Detect which cell encompasses the target text, then output its (X, Y) center coordinate. 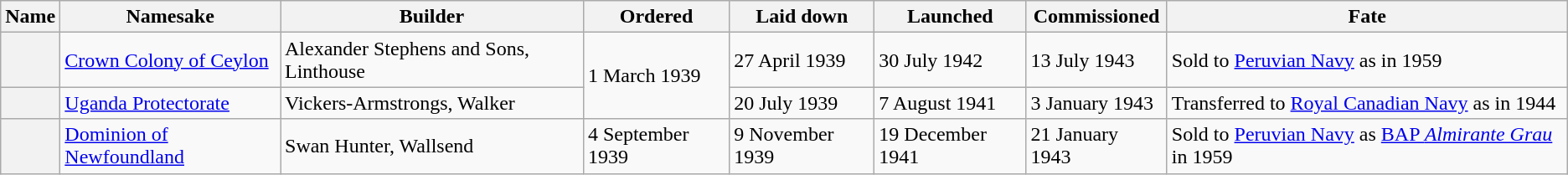
27 April 1939 (802, 60)
Transferred to Royal Canadian Navy as in 1944 (1367, 103)
Fate (1367, 17)
3 January 1943 (1096, 103)
Namesake (171, 17)
Uganda Protectorate (171, 103)
1 March 1939 (656, 75)
Vickers-Armstrongs, Walker (431, 103)
Crown Colony of Ceylon (171, 60)
21 January 1943 (1096, 146)
30 July 1942 (950, 60)
Launched (950, 17)
Sold to Peruvian Navy as BAP Almirante Grau in 1959 (1367, 146)
Commissioned (1096, 17)
9 November 1939 (802, 146)
Swan Hunter, Wallsend (431, 146)
7 August 1941 (950, 103)
Alexander Stephens and Sons, Linthouse (431, 60)
13 July 1943 (1096, 60)
Sold to Peruvian Navy as in 1959 (1367, 60)
Name (30, 17)
Builder (431, 17)
4 September 1939 (656, 146)
19 December 1941 (950, 146)
20 July 1939 (802, 103)
Ordered (656, 17)
Dominion of Newfoundland (171, 146)
Laid down (802, 17)
